Pinpoint the cell where the given text exists, returning its [X, Y] midpoint coordinate. 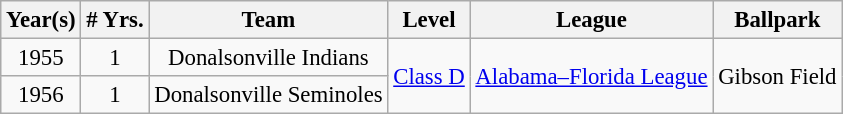
Alabama–Florida League [592, 76]
1956 [41, 95]
Donalsonville Seminoles [268, 95]
Year(s) [41, 20]
League [592, 20]
# Yrs. [115, 20]
Class D [429, 76]
Ballpark [778, 20]
1955 [41, 58]
Donalsonville Indians [268, 58]
Level [429, 20]
Team [268, 20]
Gibson Field [778, 76]
